Capture the cell that displays the provided text and extract its (x, y) central coordinate. 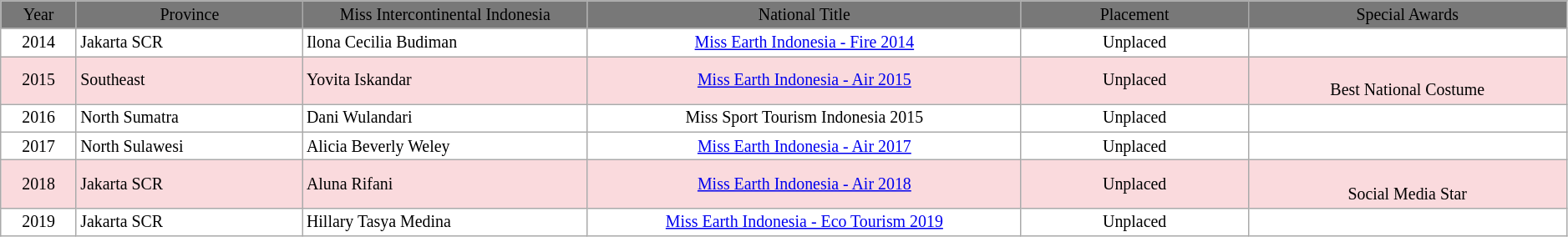
North Sumatra (189, 118)
Miss Earth Indonesia - Air 2017 (804, 147)
Ilona Cecilia Budiman (444, 42)
Special Awards (1407, 15)
Miss Intercontinental Indonesia (444, 15)
North Sulawesi (189, 147)
Miss Earth Indonesia - Fire 2014 (804, 42)
2015 (38, 80)
2017 (38, 147)
Miss Earth Indonesia - Eco Tourism 2019 (804, 222)
2018 (38, 184)
Year (38, 15)
Miss Earth Indonesia - Air 2015 (804, 80)
Southeast (189, 80)
2019 (38, 222)
2016 (38, 118)
Hillary Tasya Medina (444, 222)
Miss Earth Indonesia - Air 2018 (804, 184)
Alicia Beverly Weley (444, 147)
Social Media Star (1407, 184)
Best National Costume (1407, 80)
2014 (38, 42)
Aluna Rifani (444, 184)
National Title (804, 15)
Dani Wulandari (444, 118)
Province (189, 15)
Yovita Iskandar (444, 80)
Placement (1134, 15)
Miss Sport Tourism Indonesia 2015 (804, 118)
